Identify which cell holds the provided text, then report its [x, y] central coordinate. 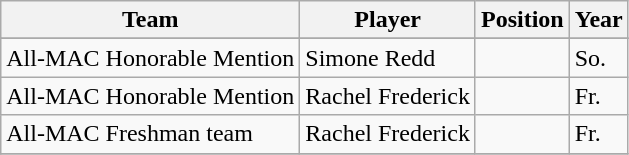
So. [598, 58]
Team [150, 20]
Year [598, 20]
Player [388, 20]
Position [522, 20]
All-MAC Freshman team [150, 134]
Simone Redd [388, 58]
